Identify which cell holds the provided text, then report its [x, y] central coordinate. 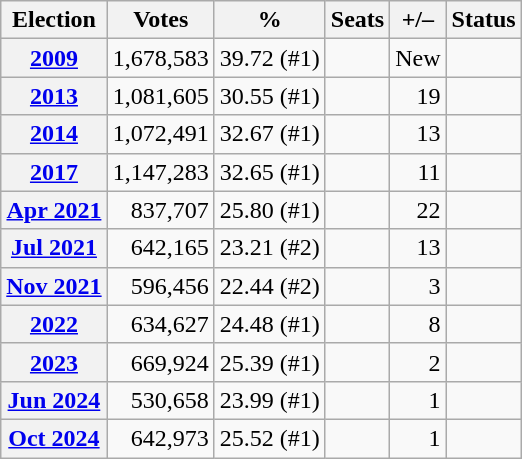
669,924 [160, 362]
837,707 [160, 210]
% [270, 20]
39.72 (#1) [270, 58]
1,147,283 [160, 172]
642,165 [160, 248]
11 [418, 172]
530,658 [160, 400]
32.67 (#1) [270, 134]
642,973 [160, 438]
Jul 2021 [54, 248]
Seats [357, 20]
1,081,605 [160, 96]
2022 [54, 324]
22 [418, 210]
25.39 (#1) [270, 362]
2017 [54, 172]
2014 [54, 134]
+/– [418, 20]
24.48 (#1) [270, 324]
Oct 2024 [54, 438]
Status [484, 20]
23.21 (#2) [270, 248]
32.65 (#1) [270, 172]
25.80 (#1) [270, 210]
30.55 (#1) [270, 96]
22.44 (#2) [270, 286]
2009 [54, 58]
2023 [54, 362]
8 [418, 324]
2 [418, 362]
1,678,583 [160, 58]
Apr 2021 [54, 210]
1,072,491 [160, 134]
Votes [160, 20]
2013 [54, 96]
19 [418, 96]
New [418, 58]
Nov 2021 [54, 286]
634,627 [160, 324]
3 [418, 286]
596,456 [160, 286]
25.52 (#1) [270, 438]
23.99 (#1) [270, 400]
Election [54, 20]
Jun 2024 [54, 400]
